From the cell containing the given text, extract its center point as [X, Y] coordinate. 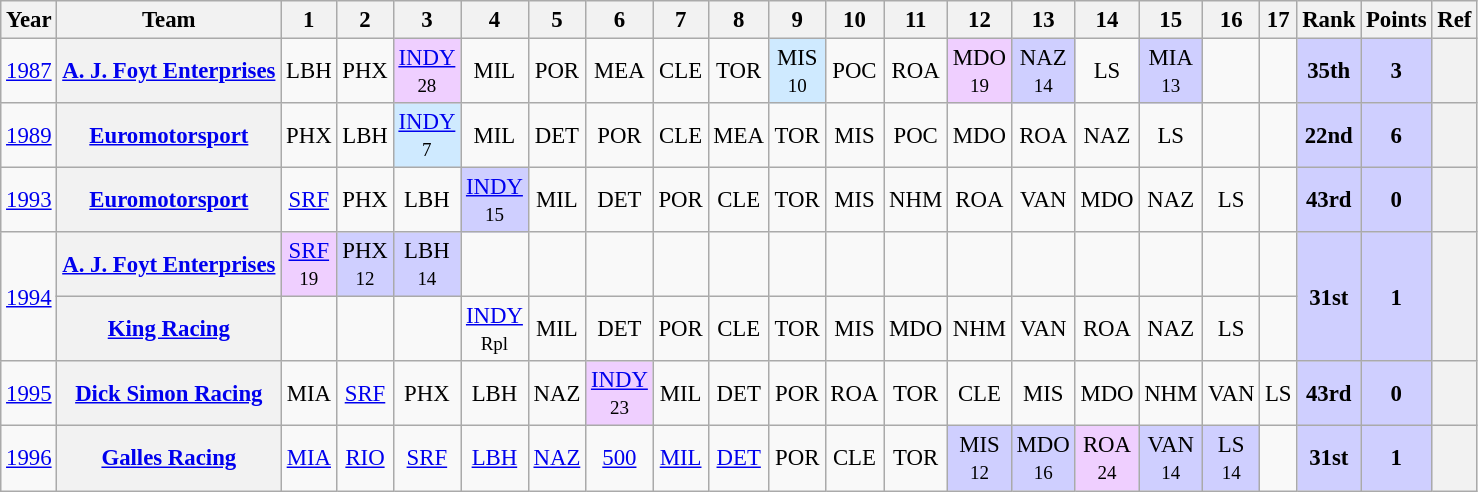
Dick Simon Racing [169, 394]
16 [1232, 20]
Year [29, 20]
1995 [29, 394]
LBH14 [427, 264]
MDO19 [980, 72]
14 [1107, 20]
King Racing [169, 330]
MIA13 [1171, 72]
5 [556, 20]
7 [680, 20]
INDY15 [495, 200]
22nd [1329, 136]
12 [980, 20]
4 [495, 20]
1987 [29, 72]
13 [1043, 20]
MIS12 [980, 458]
INDY7 [427, 136]
RIO [365, 458]
INDY23 [620, 394]
35th [1329, 72]
15 [1171, 20]
LS14 [1232, 458]
2 [365, 20]
SRF19 [309, 264]
PHX12 [365, 264]
INDYRpl [495, 330]
Ref [1454, 20]
17 [1278, 20]
11 [916, 20]
8 [738, 20]
1989 [29, 136]
Team [169, 20]
INDY28 [427, 72]
Galles Racing [169, 458]
1993 [29, 200]
ROA24 [1107, 458]
MIS10 [797, 72]
1996 [29, 458]
500 [620, 458]
Points [1396, 20]
VAN14 [1171, 458]
9 [797, 20]
Rank [1329, 20]
MDO16 [1043, 458]
NAZ14 [1043, 72]
10 [854, 20]
1994 [29, 296]
